Search for the cell housing the specified text and yield its [x, y] center coordinate. 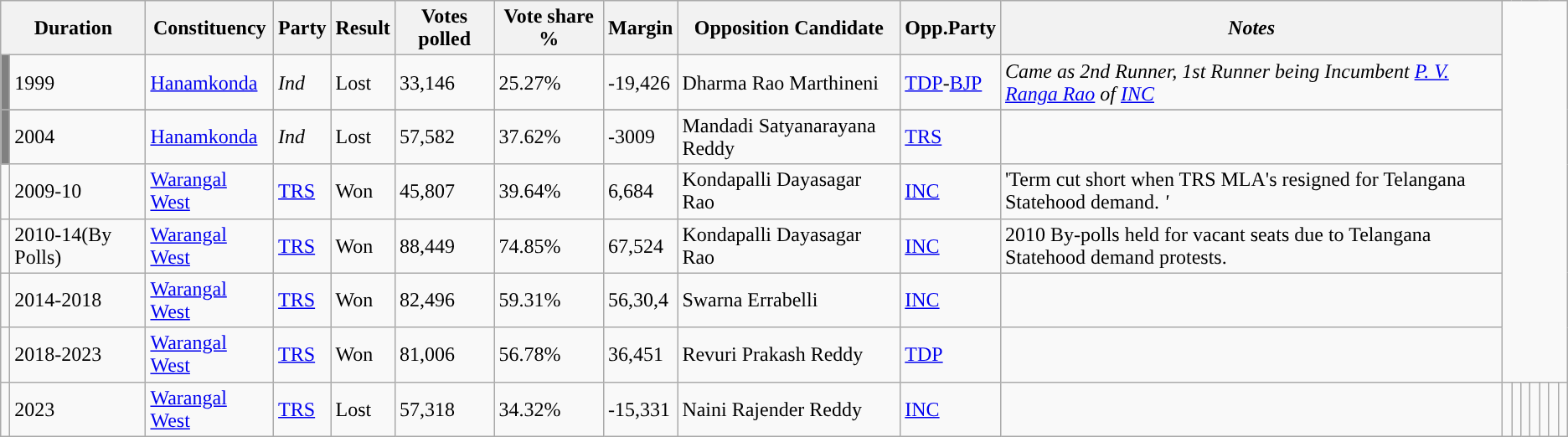
Opp.Party [951, 28]
59.31% [549, 300]
2014-2018 [78, 300]
'Term cut short when TRS MLA's resigned for Telangana Statehood demand. ' [1251, 191]
Notes [1251, 28]
88,449 [444, 246]
34.32% [549, 409]
74.85% [549, 246]
-19,426 [640, 82]
Votes polled [444, 28]
1999 [78, 82]
57,582 [444, 137]
Party [302, 28]
TDP-BJP [951, 82]
Duration [74, 28]
36,451 [640, 355]
2010-14(By Polls) [78, 246]
-15,331 [640, 409]
Constituency [209, 28]
56,30,4 [640, 300]
45,807 [444, 191]
Dharma Rao Marthineni [789, 82]
82,496 [444, 300]
25.27% [549, 82]
56.78% [549, 355]
Swarna Errabelli [789, 300]
39.64% [549, 191]
Naini Rajender Reddy [789, 409]
37.62% [549, 137]
2023 [78, 409]
Margin [640, 28]
33,146 [444, 82]
6,684 [640, 191]
Vote share % [549, 28]
2010 By-polls held for vacant seats due to Telangana Statehood demand protests. [1251, 246]
Came as 2nd Runner, 1st Runner being Incumbent P. V. Ranga Rao of INC [1251, 82]
2018-2023 [78, 355]
57,318 [444, 409]
Opposition Candidate [789, 28]
Mandadi Satyanarayana Reddy [789, 137]
TDP [951, 355]
67,524 [640, 246]
Result [363, 28]
Revuri Prakash Reddy [789, 355]
2009-10 [78, 191]
-3009 [640, 137]
2004 [78, 137]
81,006 [444, 355]
